Find where the given text appears and provide that cell's center as [x, y] coordinate. 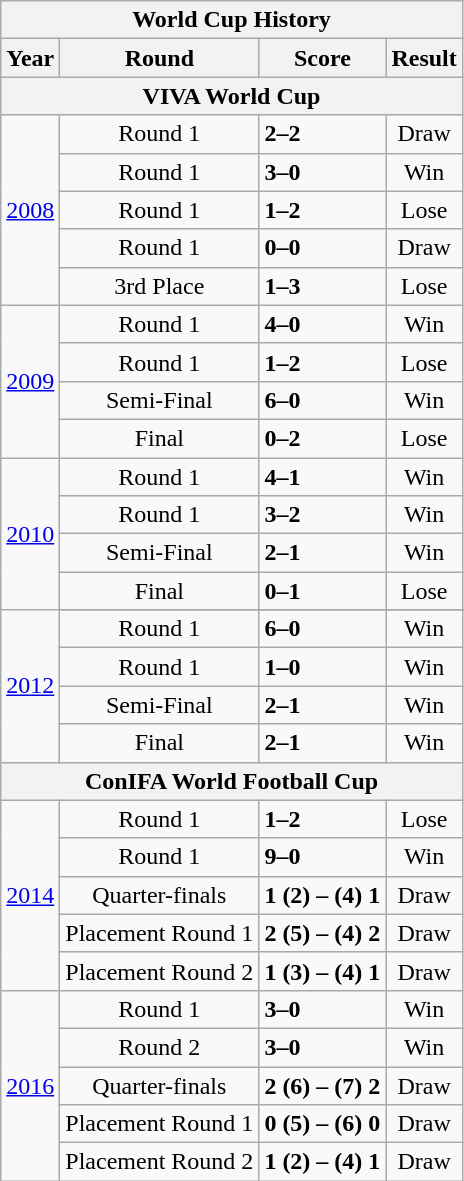
4–0 [322, 324]
2008 [30, 210]
1–0 [322, 667]
0–2 [322, 438]
1 (3) – (4) 1 [322, 971]
2016 [30, 1085]
2 (6) – (7) 2 [322, 1085]
Round [160, 58]
2 (5) – (4) 2 [322, 933]
Score [322, 58]
0–0 [322, 248]
2009 [30, 381]
4–1 [322, 477]
2014 [30, 895]
2010 [30, 534]
1–3 [322, 286]
3–2 [322, 515]
Year [30, 58]
3rd Place [160, 286]
2012 [30, 686]
Result [424, 58]
Round 2 [160, 1047]
ConIFA World Football Cup [232, 781]
0–1 [322, 591]
0 (5) – (6) 0 [322, 1124]
2–2 [322, 134]
9–0 [322, 857]
World Cup History [232, 20]
VIVA World Cup [232, 96]
